Capture the cell that displays the provided text and extract its [x, y] central coordinate. 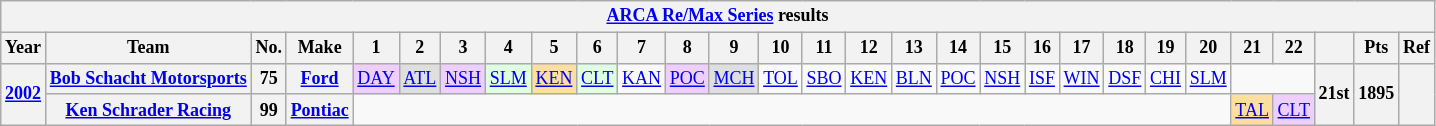
Team [148, 48]
21 [1252, 48]
13 [914, 48]
15 [1002, 48]
KAN [642, 78]
Ford [320, 78]
20 [1208, 48]
11 [824, 48]
SBO [824, 78]
DSF [1125, 78]
2 [420, 48]
4 [508, 48]
ARCA Re/Max Series results [718, 16]
1895 [1376, 94]
WIN [1082, 78]
Ken Schrader Racing [148, 110]
Pts [1376, 48]
MCH [734, 78]
99 [268, 110]
No. [268, 48]
22 [1294, 48]
75 [268, 78]
7 [642, 48]
6 [598, 48]
DAY [376, 78]
19 [1166, 48]
Year [24, 48]
TOL [780, 78]
Bob Schacht Motorsports [148, 78]
Ref [1417, 48]
1 [376, 48]
3 [464, 48]
21st [1334, 94]
BLN [914, 78]
2002 [24, 94]
ATL [420, 78]
5 [554, 48]
16 [1042, 48]
8 [687, 48]
17 [1082, 48]
14 [958, 48]
10 [780, 48]
18 [1125, 48]
TAL [1252, 110]
ISF [1042, 78]
Make [320, 48]
Pontiac [320, 110]
12 [869, 48]
CHI [1166, 78]
9 [734, 48]
